Search for the cell housing the specified text and yield its [x, y] center coordinate. 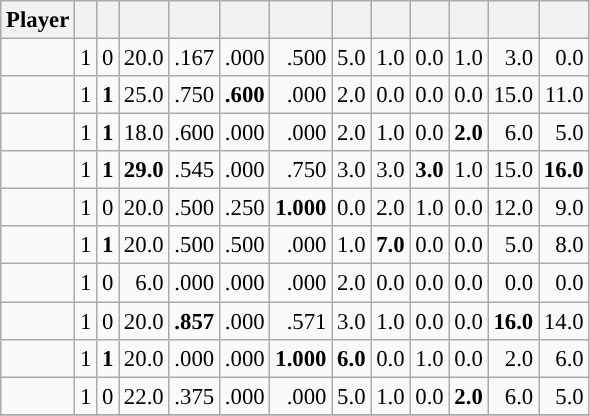
18.0 [144, 133]
7.0 [390, 245]
.250 [244, 208]
Player [38, 20]
22.0 [144, 396]
.545 [194, 170]
29.0 [144, 170]
9.0 [564, 208]
.857 [194, 321]
8.0 [564, 245]
.571 [301, 321]
11.0 [564, 95]
.167 [194, 58]
14.0 [564, 321]
12.0 [513, 208]
.375 [194, 396]
25.0 [144, 95]
